Scan for the cell matching the given text and deliver its [x, y] coordinate at center. 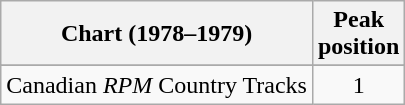
Peakposition [358, 34]
1 [358, 85]
Chart (1978–1979) [157, 34]
Canadian RPM Country Tracks [157, 85]
